Provide the [X, Y] coordinate of the cell's center where the given text is located.  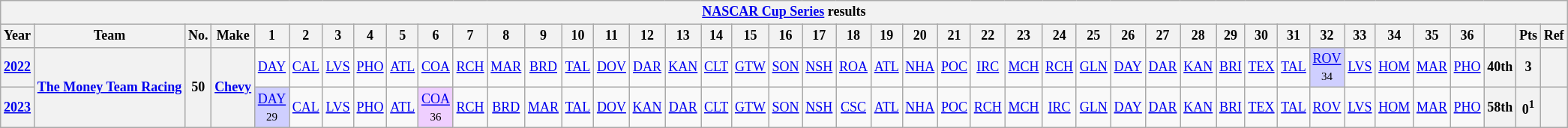
30 [1261, 36]
Ref [1554, 36]
Team [109, 36]
8 [506, 36]
18 [853, 36]
14 [717, 36]
5 [403, 36]
ROA [853, 67]
2023 [18, 108]
19 [886, 36]
27 [1162, 36]
COA36 [436, 108]
15 [751, 36]
2 [306, 36]
24 [1060, 36]
4 [370, 36]
9 [544, 36]
22 [988, 36]
ROV34 [1327, 67]
Year [18, 36]
2022 [18, 67]
40th [1500, 67]
34 [1395, 36]
35 [1432, 36]
20 [920, 36]
CSC [853, 108]
01 [1528, 108]
13 [683, 36]
23 [1024, 36]
28 [1198, 36]
21 [955, 36]
The Money Team Racing [109, 87]
16 [786, 36]
31 [1294, 36]
25 [1093, 36]
No. [198, 36]
12 [647, 36]
33 [1360, 36]
10 [577, 36]
NASCAR Cup Series results [784, 12]
Make [233, 36]
26 [1128, 36]
DAY29 [271, 108]
11 [612, 36]
36 [1467, 36]
17 [819, 36]
COA [436, 67]
32 [1327, 36]
Chevy [233, 87]
1 [271, 36]
Pts [1528, 36]
7 [470, 36]
6 [436, 36]
58th [1500, 108]
29 [1231, 36]
50 [198, 87]
ROV [1327, 108]
